Provide the (X, Y) coordinate of the cell's center where the given text is located.  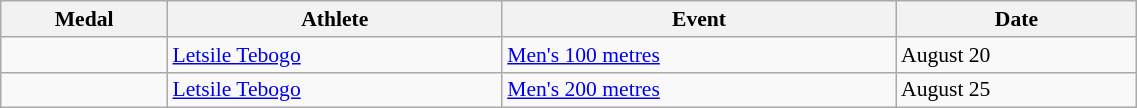
Date (1016, 19)
Medal (84, 19)
Men's 100 metres (699, 55)
Athlete (334, 19)
Event (699, 19)
August 20 (1016, 55)
August 25 (1016, 90)
Men's 200 metres (699, 90)
